Identify which cell holds the provided text, then report its (x, y) central coordinate. 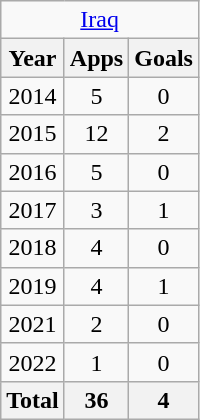
2022 (33, 362)
Total (33, 400)
Year (33, 58)
2017 (33, 210)
Iraq (100, 20)
Apps (96, 58)
2016 (33, 172)
2014 (33, 96)
2018 (33, 248)
12 (96, 134)
2019 (33, 286)
2021 (33, 324)
3 (96, 210)
2015 (33, 134)
36 (96, 400)
Goals (164, 58)
